Provide the [X, Y] coordinate of the cell's center where the given text is located.  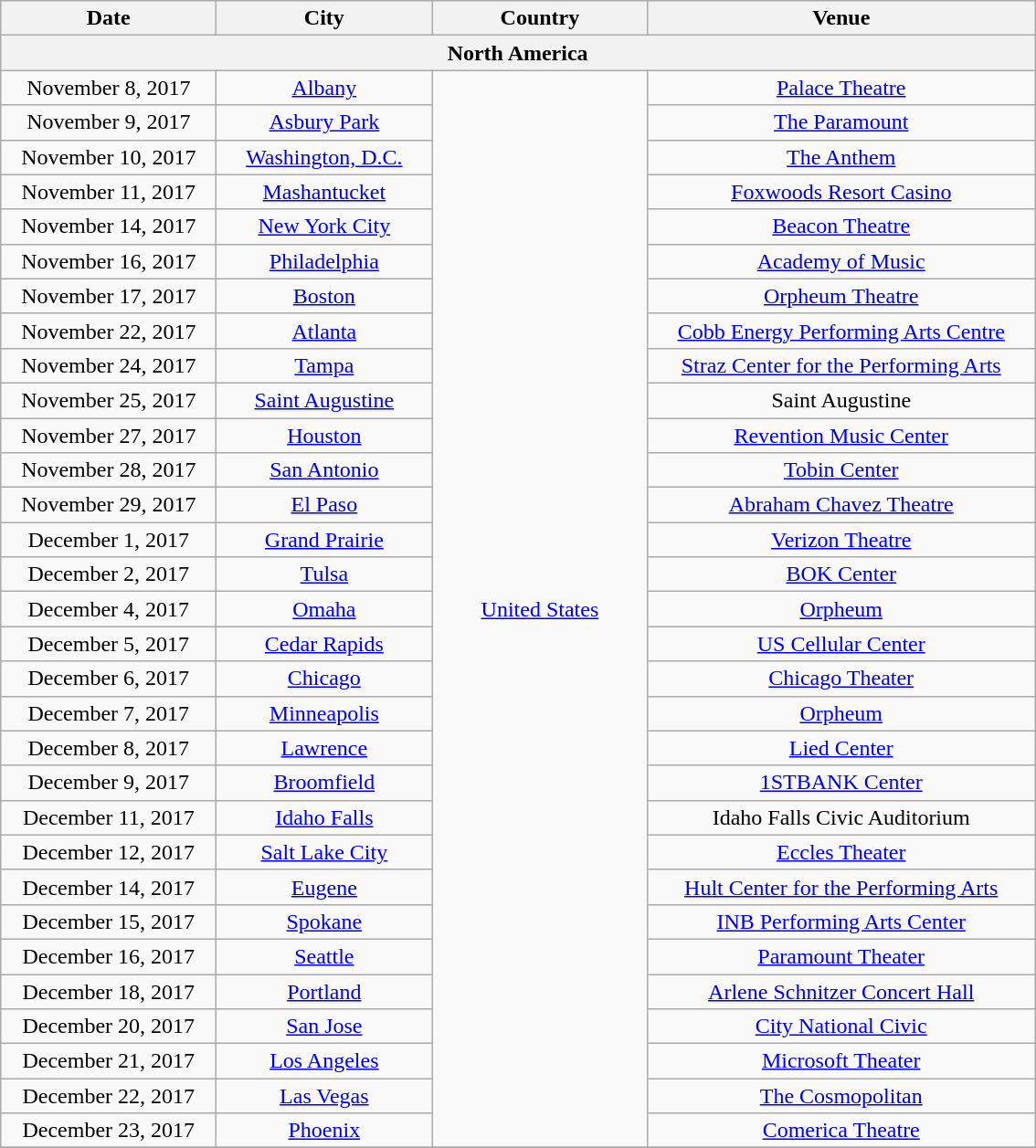
December 1, 2017 [109, 540]
November 24, 2017 [109, 365]
Idaho Falls [324, 817]
November 22, 2017 [109, 331]
Lied Center [841, 748]
December 20, 2017 [109, 1027]
City [324, 18]
The Anthem [841, 157]
December 21, 2017 [109, 1061]
Tampa [324, 365]
December 14, 2017 [109, 887]
Broomfield [324, 783]
Tulsa [324, 574]
1STBANK Center [841, 783]
Lawrence [324, 748]
December 18, 2017 [109, 991]
Country [540, 18]
The Paramount [841, 122]
December 9, 2017 [109, 783]
Albany [324, 88]
Cobb Energy Performing Arts Centre [841, 331]
Houston [324, 436]
Salt Lake City [324, 852]
Los Angeles [324, 1061]
Comerica Theatre [841, 1131]
Portland [324, 991]
November 14, 2017 [109, 226]
INB Performing Arts Center [841, 922]
Tobin Center [841, 470]
San Antonio [324, 470]
Minneapolis [324, 713]
November 8, 2017 [109, 88]
City National Civic [841, 1027]
Chicago Theater [841, 679]
Philadelphia [324, 261]
December 2, 2017 [109, 574]
November 17, 2017 [109, 296]
November 16, 2017 [109, 261]
Atlanta [324, 331]
The Cosmopolitan [841, 1096]
December 7, 2017 [109, 713]
Chicago [324, 679]
Venue [841, 18]
November 11, 2017 [109, 192]
November 27, 2017 [109, 436]
Las Vegas [324, 1096]
December 4, 2017 [109, 609]
New York City [324, 226]
Academy of Music [841, 261]
United States [540, 609]
Arlene Schnitzer Concert Hall [841, 991]
Eccles Theater [841, 852]
Paramount Theater [841, 956]
December 12, 2017 [109, 852]
Phoenix [324, 1131]
Asbury Park [324, 122]
Foxwoods Resort Casino [841, 192]
Spokane [324, 922]
Washington, D.C. [324, 157]
Grand Prairie [324, 540]
Date [109, 18]
Orpheum Theatre [841, 296]
December 11, 2017 [109, 817]
San Jose [324, 1027]
Cedar Rapids [324, 644]
Palace Theatre [841, 88]
December 23, 2017 [109, 1131]
December 8, 2017 [109, 748]
November 9, 2017 [109, 122]
December 22, 2017 [109, 1096]
November 25, 2017 [109, 400]
December 5, 2017 [109, 644]
December 15, 2017 [109, 922]
Abraham Chavez Theatre [841, 505]
North America [518, 53]
Idaho Falls Civic Auditorium [841, 817]
November 29, 2017 [109, 505]
Straz Center for the Performing Arts [841, 365]
Microsoft Theater [841, 1061]
December 16, 2017 [109, 956]
US Cellular Center [841, 644]
Hult Center for the Performing Arts [841, 887]
Omaha [324, 609]
November 28, 2017 [109, 470]
December 6, 2017 [109, 679]
Revention Music Center [841, 436]
BOK Center [841, 574]
Boston [324, 296]
Verizon Theatre [841, 540]
El Paso [324, 505]
Eugene [324, 887]
Mashantucket [324, 192]
Beacon Theatre [841, 226]
Seattle [324, 956]
November 10, 2017 [109, 157]
